Find where the given text appears and provide that cell's center as [X, Y] coordinate. 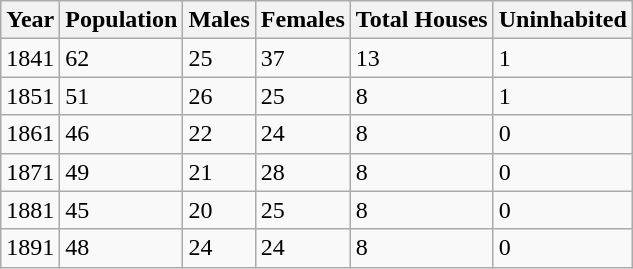
1841 [30, 58]
26 [219, 96]
Year [30, 20]
Total Houses [422, 20]
Females [302, 20]
48 [122, 248]
46 [122, 134]
20 [219, 210]
28 [302, 172]
1851 [30, 96]
1891 [30, 248]
1871 [30, 172]
49 [122, 172]
Males [219, 20]
22 [219, 134]
Uninhabited [562, 20]
1881 [30, 210]
45 [122, 210]
37 [302, 58]
Population [122, 20]
62 [122, 58]
51 [122, 96]
13 [422, 58]
21 [219, 172]
1861 [30, 134]
